Extract the [X, Y] coordinate from the center of the cell holding the provided text.  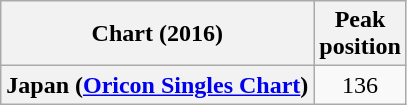
Chart (2016) [158, 34]
Japan (Oricon Singles Chart) [158, 85]
Peakposition [360, 34]
136 [360, 85]
